Find where the given text appears and provide that cell's center as (x, y) coordinate. 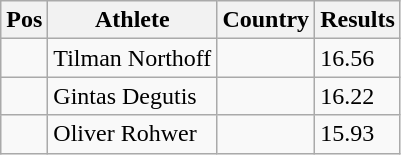
Tilman Northoff (132, 58)
Results (358, 20)
16.56 (358, 58)
Athlete (132, 20)
Gintas Degutis (132, 96)
Oliver Rohwer (132, 134)
15.93 (358, 134)
Pos (24, 20)
16.22 (358, 96)
Country (266, 20)
